Search for the cell housing the specified text and yield its (X, Y) center coordinate. 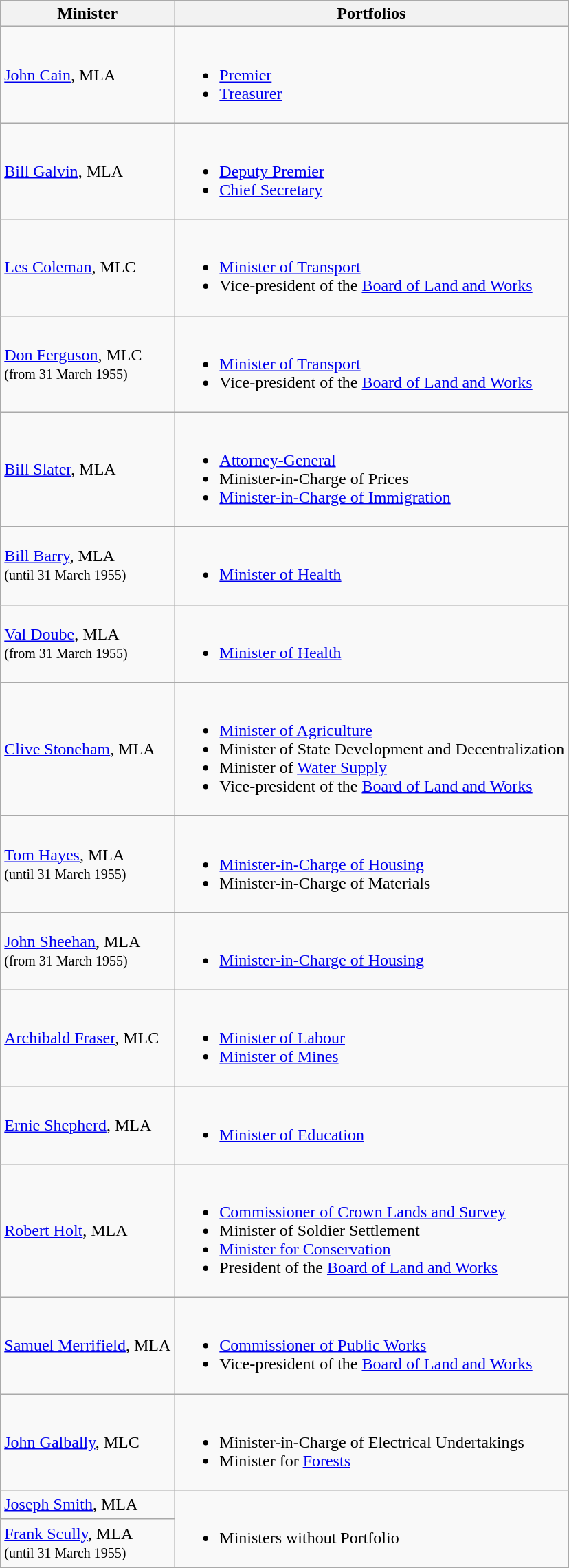
Bill Barry, MLA (until 31 March 1955) (88, 565)
John Galbally, MLC (88, 1442)
Joseph Smith, MLA (88, 1505)
Minister-in-Charge of Electrical UndertakingsMinister for Forests (371, 1442)
Val Doube, MLA (from 31 March 1955) (88, 644)
Don Ferguson, MLC (from 31 March 1955) (88, 364)
Bill Slater, MLA (88, 469)
Ministers without Portfolio (371, 1529)
Ernie Shepherd, MLA (88, 1125)
Tom Hayes, MLA (until 31 March 1955) (88, 864)
Minister of AgricultureMinister of State Development and DecentralizationMinister of Water SupplyVice-president of the Board of Land and Works (371, 749)
Minister of Education (371, 1125)
Minister of LabourMinister of Mines (371, 1038)
Minister (88, 14)
John Sheehan, MLA (from 31 March 1955) (88, 950)
Portfolios (371, 14)
PremierTreasurer (371, 75)
Archibald Fraser, MLC (88, 1038)
Samuel Merrifield, MLA (88, 1346)
Commissioner of Crown Lands and SurveyMinister of Soldier SettlementMinister for ConservationPresident of the Board of Land and Works (371, 1231)
Clive Stoneham, MLA (88, 749)
Bill Galvin, MLA (88, 171)
Commissioner of Public WorksVice-president of the Board of Land and Works (371, 1346)
Minister-in-Charge of HousingMinister-in-Charge of Materials (371, 864)
Les Coleman, MLC (88, 268)
Deputy PremierChief Secretary (371, 171)
Frank Scully, MLA (until 31 March 1955) (88, 1543)
Attorney-GeneralMinister-in-Charge of PricesMinister-in-Charge of Immigration (371, 469)
John Cain, MLA (88, 75)
Robert Holt, MLA (88, 1231)
Minister-in-Charge of Housing (371, 950)
